From the cell containing the given text, extract its center point as (X, Y) coordinate. 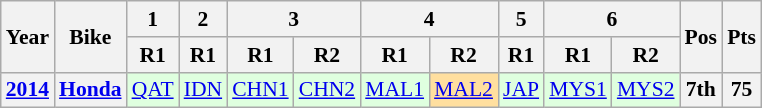
1 (153, 19)
MAL2 (464, 90)
MYS2 (646, 90)
Year (28, 36)
Bike (90, 36)
7th (702, 90)
CHN2 (328, 90)
5 (521, 19)
Honda (90, 90)
Pts (742, 36)
JAP (521, 90)
QAT (153, 90)
3 (294, 19)
MYS1 (578, 90)
6 (612, 19)
MAL1 (394, 90)
2014 (28, 90)
CHN1 (260, 90)
75 (742, 90)
IDN (203, 90)
4 (429, 19)
2 (203, 19)
Pos (702, 36)
